Capture the cell that displays the provided text and extract its [X, Y] central coordinate. 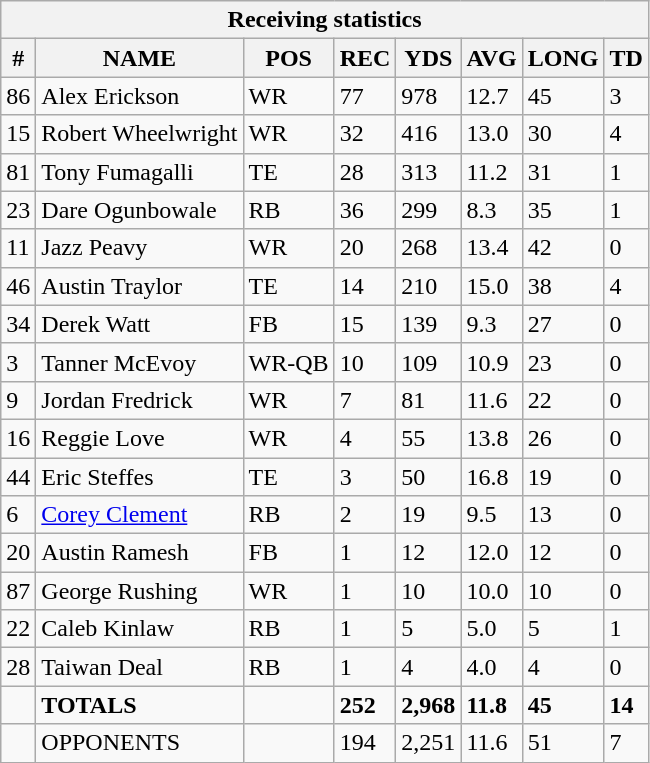
Eric Steffes [140, 477]
26 [563, 438]
34 [18, 324]
Taiwan Deal [140, 667]
Robert Wheelwright [140, 134]
299 [428, 210]
Derek Watt [140, 324]
13.4 [492, 248]
35 [563, 210]
252 [365, 705]
9.5 [492, 515]
2 [365, 515]
NAME [140, 58]
978 [428, 96]
12.7 [492, 96]
87 [18, 591]
31 [563, 172]
46 [18, 286]
86 [18, 96]
10.9 [492, 362]
36 [365, 210]
2,251 [428, 743]
16 [18, 438]
Tony Fumagalli [140, 172]
16.8 [492, 477]
42 [563, 248]
15.0 [492, 286]
Caleb Kinlaw [140, 629]
210 [428, 286]
2,968 [428, 705]
55 [428, 438]
Reggie Love [140, 438]
10.0 [492, 591]
4.0 [492, 667]
13.0 [492, 134]
13 [563, 515]
Austin Ramesh [140, 553]
109 [428, 362]
POS [288, 58]
Alex Erickson [140, 96]
OPPONENTS [140, 743]
YDS [428, 58]
TOTALS [140, 705]
Tanner McEvoy [140, 362]
George Rushing [140, 591]
WR-QB [288, 362]
# [18, 58]
REC [365, 58]
139 [428, 324]
194 [365, 743]
12.0 [492, 553]
9 [18, 400]
313 [428, 172]
38 [563, 286]
268 [428, 248]
11.2 [492, 172]
TD [626, 58]
32 [365, 134]
11.8 [492, 705]
Austin Traylor [140, 286]
51 [563, 743]
416 [428, 134]
Jordan Fredrick [140, 400]
LONG [563, 58]
Dare Ogunbowale [140, 210]
27 [563, 324]
30 [563, 134]
5.0 [492, 629]
8.3 [492, 210]
11 [18, 248]
Corey Clement [140, 515]
13.8 [492, 438]
44 [18, 477]
77 [365, 96]
AVG [492, 58]
Receiving statistics [325, 20]
9.3 [492, 324]
6 [18, 515]
50 [428, 477]
Jazz Peavy [140, 248]
